Output the (x, y) coordinate of the center of the cell containing the given text.  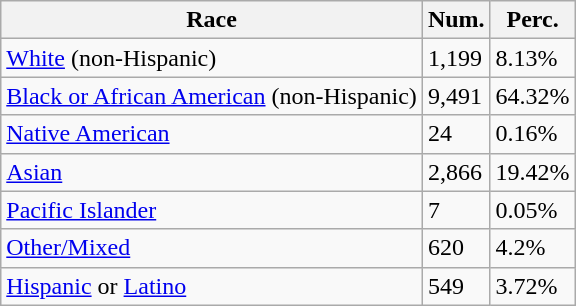
Perc. (532, 20)
Native American (212, 134)
9,491 (456, 96)
Black or African American (non-Hispanic) (212, 96)
620 (456, 248)
0.16% (532, 134)
64.32% (532, 96)
4.2% (532, 248)
Race (212, 20)
8.13% (532, 58)
Asian (212, 172)
Other/Mixed (212, 248)
549 (456, 286)
3.72% (532, 286)
24 (456, 134)
Pacific Islander (212, 210)
White (non-Hispanic) (212, 58)
0.05% (532, 210)
Num. (456, 20)
19.42% (532, 172)
Hispanic or Latino (212, 286)
1,199 (456, 58)
2,866 (456, 172)
7 (456, 210)
